Identify which cell holds the provided text, then report its [x, y] central coordinate. 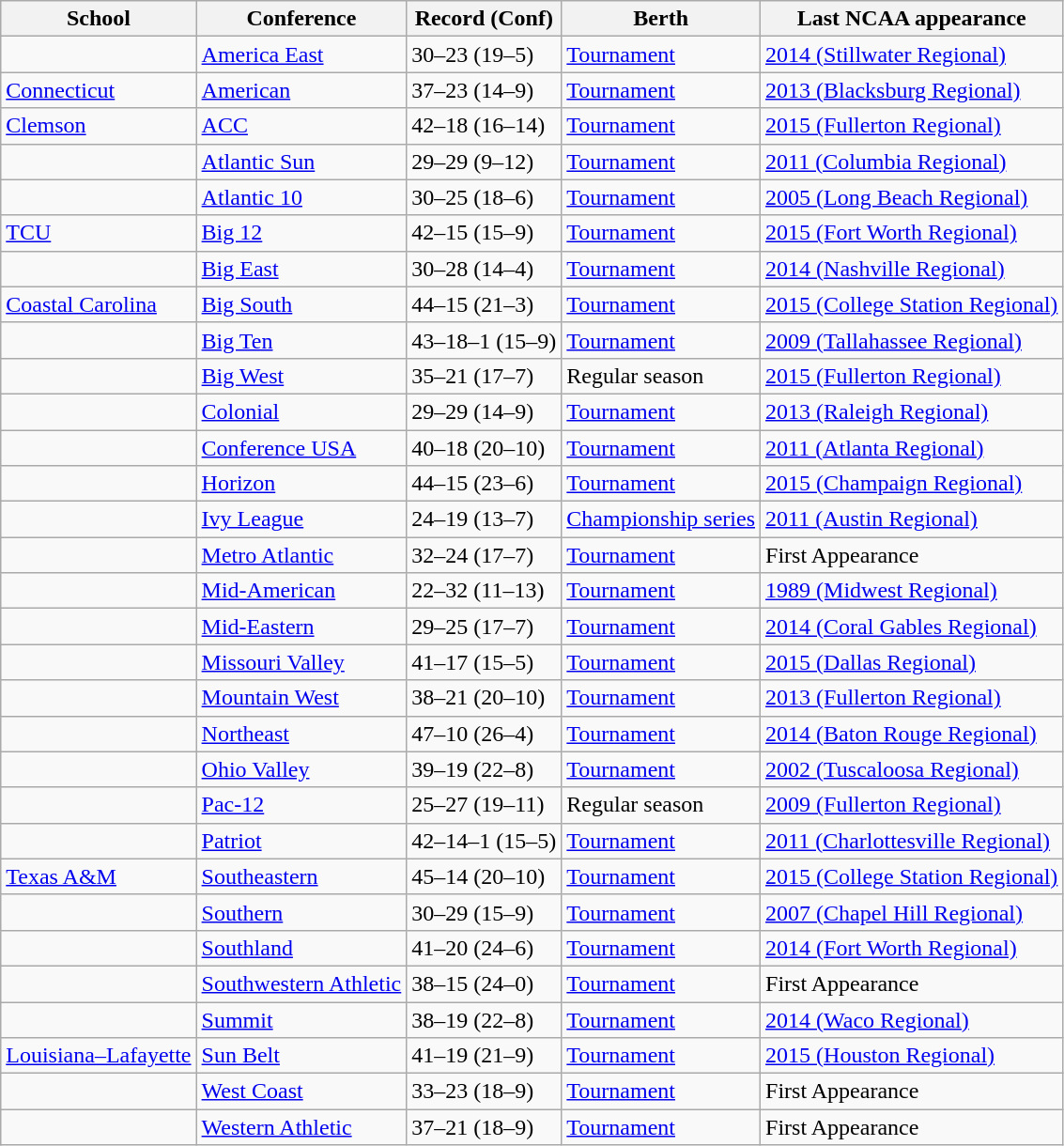
Northeast [301, 734]
Western Athletic [301, 1127]
2014 (Stillwater Regional) [912, 54]
2014 (Coral Gables Regional) [912, 627]
43–18–1 (15–9) [485, 340]
2014 (Fort Worth Regional) [912, 948]
37–21 (18–9) [485, 1127]
39–19 (22–8) [485, 769]
29–25 (17–7) [485, 627]
44–15 (21–3) [485, 304]
1989 (Midwest Regional) [912, 591]
30–28 (14–4) [485, 269]
Sun Belt [301, 1056]
Horizon [301, 484]
Southwestern Athletic [301, 983]
Big West [301, 376]
Southeastern [301, 876]
ACC [301, 126]
38–21 (20–10) [485, 698]
Clemson [99, 126]
42–15 (15–9) [485, 233]
Southern [301, 912]
29–29 (9–12) [485, 162]
America East [301, 54]
30–29 (15–9) [485, 912]
Record (Conf) [485, 19]
2009 (Tallahassee Regional) [912, 340]
Atlantic Sun [301, 162]
2002 (Tuscaloosa Regional) [912, 769]
Patriot [301, 841]
Summit [301, 1019]
Southland [301, 948]
Championship series [661, 519]
35–21 (17–7) [485, 376]
47–10 (26–4) [485, 734]
Pac-12 [301, 805]
TCU [99, 233]
2011 (Atlanta Regional) [912, 448]
37–23 (14–9) [485, 90]
Mid-American [301, 591]
Berth [661, 19]
Metro Atlantic [301, 555]
Atlantic 10 [301, 197]
2014 (Nashville Regional) [912, 269]
Texas A&M [99, 876]
Last NCAA appearance [912, 19]
Big 12 [301, 233]
2011 (Austin Regional) [912, 519]
2011 (Charlottesville Regional) [912, 841]
45–14 (20–10) [485, 876]
2011 (Columbia Regional) [912, 162]
41–17 (15–5) [485, 662]
33–23 (18–9) [485, 1092]
Big Ten [301, 340]
2013 (Raleigh Regional) [912, 411]
22–32 (11–13) [485, 591]
Big South [301, 304]
2005 (Long Beach Regional) [912, 197]
25–27 (19–11) [485, 805]
Missouri Valley [301, 662]
2015 (Champaign Regional) [912, 484]
2015 (Houston Regional) [912, 1056]
School [99, 19]
2014 (Waco Regional) [912, 1019]
38–19 (22–8) [485, 1019]
2014 (Baton Rouge Regional) [912, 734]
Louisiana–Lafayette [99, 1056]
41–20 (24–6) [485, 948]
32–24 (17–7) [485, 555]
Conference USA [301, 448]
40–18 (20–10) [485, 448]
Ohio Valley [301, 769]
38–15 (24–0) [485, 983]
29–29 (14–9) [485, 411]
Mid-Eastern [301, 627]
Colonial [301, 411]
Connecticut [99, 90]
American [301, 90]
24–19 (13–7) [485, 519]
2007 (Chapel Hill Regional) [912, 912]
Coastal Carolina [99, 304]
42–14–1 (15–5) [485, 841]
44–15 (23–6) [485, 484]
West Coast [301, 1092]
Big East [301, 269]
Conference [301, 19]
30–25 (18–6) [485, 197]
30–23 (19–5) [485, 54]
42–18 (16–14) [485, 126]
Mountain West [301, 698]
2013 (Blacksburg Regional) [912, 90]
2013 (Fullerton Regional) [912, 698]
41–19 (21–9) [485, 1056]
Ivy League [301, 519]
2015 (Fort Worth Regional) [912, 233]
2015 (Dallas Regional) [912, 662]
2009 (Fullerton Regional) [912, 805]
